Return the (x, y) coordinate for the center point of the cell that contains the specified text.  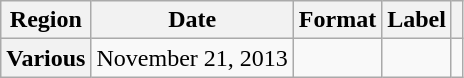
Date (192, 20)
Region (46, 20)
November 21, 2013 (192, 58)
Format (337, 20)
Various (46, 58)
Label (417, 20)
